Detect which cell encompasses the target text, then output its [X, Y] center coordinate. 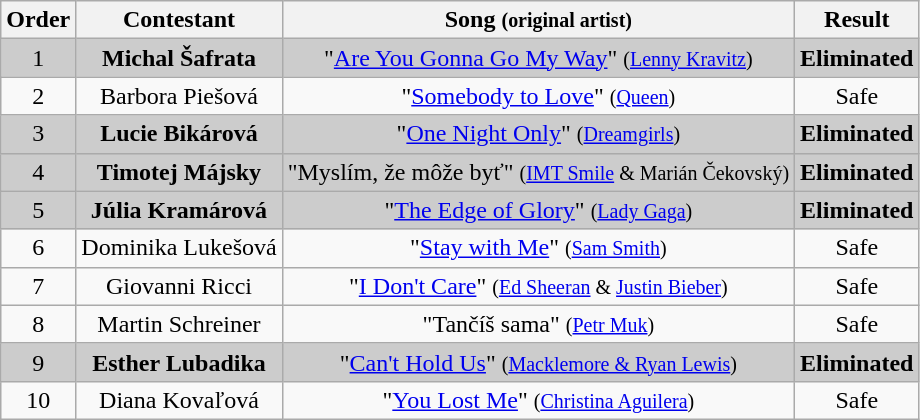
"I Don't Care" (Ed Sheeran & Justin Bieber) [538, 286]
"Are You Gonna Go My Way" (Lenny Kravitz) [538, 58]
Timotej Májsky [179, 172]
1 [38, 58]
Lucie Bikárová [179, 134]
7 [38, 286]
"Somebody to Love" (Queen) [538, 96]
"One Night Only" (Dreamgirls) [538, 134]
9 [38, 362]
"You Lost Me" (Christina Aguilera) [538, 400]
2 [38, 96]
3 [38, 134]
Giovanni Ricci [179, 286]
4 [38, 172]
6 [38, 248]
Barbora Piešová [179, 96]
Contestant [179, 20]
"Myslím, že môže byť" (IMT Smile & Marián Čekovský) [538, 172]
Diana Kovaľová [179, 400]
Song (original artist) [538, 20]
Michal Šafrata [179, 58]
"Tančíš sama" (Petr Muk) [538, 324]
Dominika Lukešová [179, 248]
"Stay with Me" (Sam Smith) [538, 248]
8 [38, 324]
Order [38, 20]
Martin Schreiner [179, 324]
Júlia Kramárová [179, 210]
Esther Lubadika [179, 362]
Result [857, 20]
"The Edge of Glory" (Lady Gaga) [538, 210]
"Can't Hold Us" (Macklemore & Ryan Lewis) [538, 362]
5 [38, 210]
10 [38, 400]
